Pinpoint the cell where the given text exists, returning its (X, Y) midpoint coordinate. 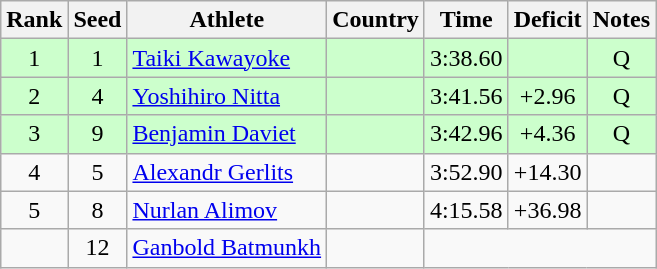
Notes (621, 20)
Country (376, 20)
Rank (34, 20)
Yoshihiro Nitta (227, 96)
Nurlan Alimov (227, 210)
2 (34, 96)
Taiki Kawayoke (227, 58)
3:41.56 (466, 96)
3:52.90 (466, 172)
Deficit (548, 20)
3:42.96 (466, 134)
Ganbold Batmunkh (227, 248)
Alexandr Gerlits (227, 172)
3:38.60 (466, 58)
Time (466, 20)
+4.36 (548, 134)
+14.30 (548, 172)
8 (98, 210)
+36.98 (548, 210)
Benjamin Daviet (227, 134)
9 (98, 134)
4:15.58 (466, 210)
Athlete (227, 20)
12 (98, 248)
Seed (98, 20)
3 (34, 134)
+2.96 (548, 96)
